Detect which cell encompasses the target text, then output its (x, y) center coordinate. 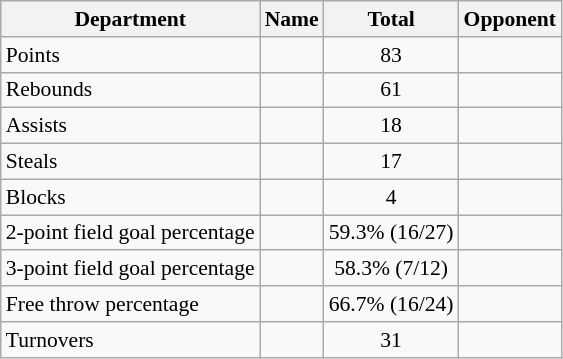
Department (130, 19)
31 (392, 340)
61 (392, 90)
66.7% (16/24) (392, 304)
Turnovers (130, 340)
Blocks (130, 197)
Assists (130, 126)
2-point field goal percentage (130, 233)
Opponent (510, 19)
4 (392, 197)
Points (130, 55)
3-point field goal percentage (130, 269)
58.3% (7/12) (392, 269)
Total (392, 19)
Free throw percentage (130, 304)
59.3% (16/27) (392, 233)
17 (392, 162)
Rebounds (130, 90)
83 (392, 55)
18 (392, 126)
Name (292, 19)
Steals (130, 162)
